Find where the given text appears and provide that cell's center as (X, Y) coordinate. 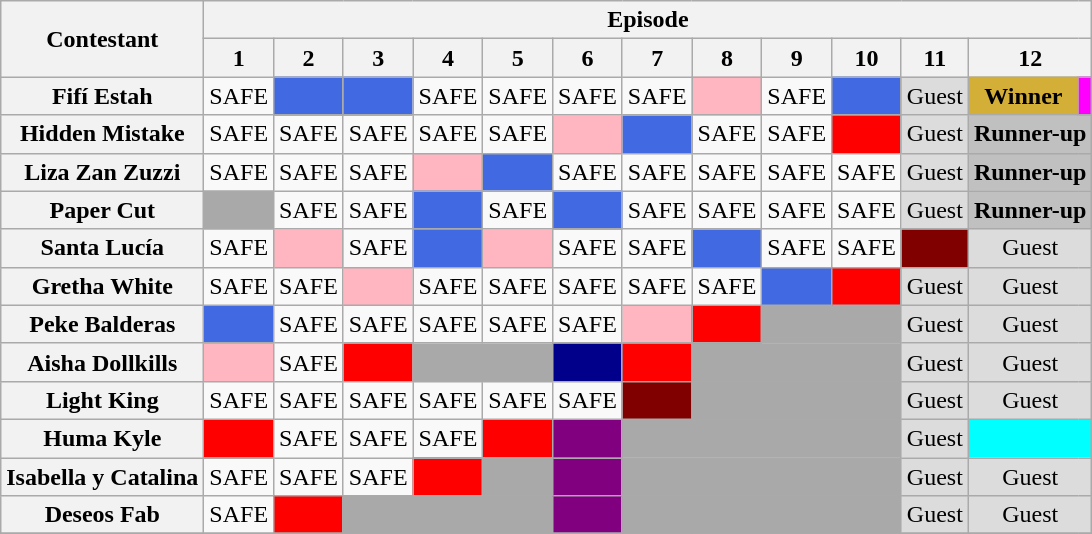
11 (934, 58)
6 (588, 58)
1 (239, 58)
9 (797, 58)
Fifí Estah (102, 96)
8 (727, 58)
Winner (1023, 96)
Deseos Fab (102, 515)
Liza Zan Zuzzi (102, 172)
Contestant (102, 39)
4 (448, 58)
Episode (648, 20)
5 (518, 58)
Huma Kyle (102, 438)
Isabella y Catalina (102, 477)
2 (309, 58)
7 (657, 58)
Paper Cut (102, 210)
Hidden Mistake (102, 134)
10 (867, 58)
12 (1030, 58)
Aisha Dollkills (102, 362)
3 (378, 58)
Peke Balderas (102, 324)
Santa Lucía (102, 248)
Light King (102, 400)
Gretha White (102, 286)
